For the text-containing cell, return its midpoint in [x, y] coordinate format. 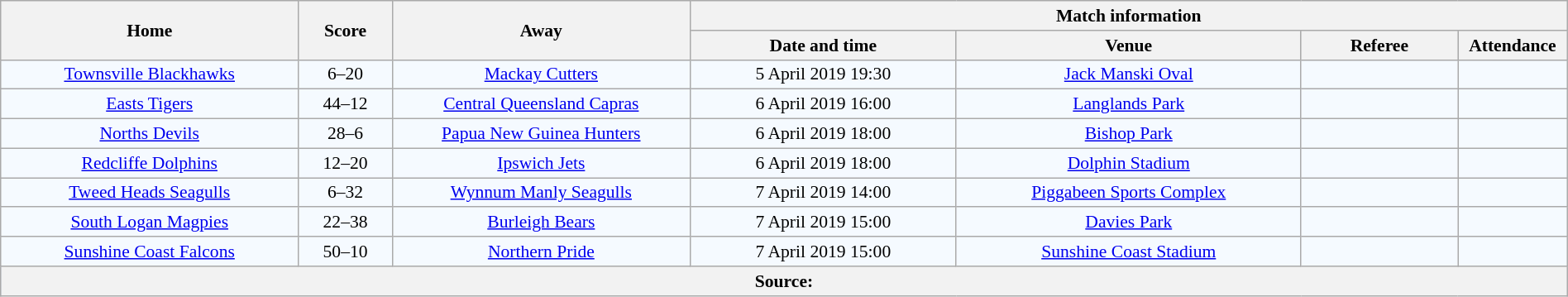
Jack Manski Oval [1128, 74]
Townsville Blackhawks [150, 74]
50–10 [346, 251]
6–20 [346, 74]
Redcliffe Dolphins [150, 163]
5 April 2019 19:30 [823, 74]
Davies Park [1128, 223]
Easts Tigers [150, 104]
Ipswich Jets [541, 163]
Match information [1128, 16]
Dolphin Stadium [1128, 163]
South Logan Magpies [150, 223]
Source: [784, 281]
Sunshine Coast Falcons [150, 251]
Piggabeen Sports Complex [1128, 193]
Norths Devils [150, 134]
Away [541, 30]
Burleigh Bears [541, 223]
6–32 [346, 193]
Papua New Guinea Hunters [541, 134]
7 April 2019 14:00 [823, 193]
44–12 [346, 104]
Attendance [1513, 46]
Bishop Park [1128, 134]
28–6 [346, 134]
Date and time [823, 46]
22–38 [346, 223]
Venue [1128, 46]
Mackay Cutters [541, 74]
Home [150, 30]
Score [346, 30]
Wynnum Manly Seagulls [541, 193]
Tweed Heads Seagulls [150, 193]
Northern Pride [541, 251]
12–20 [346, 163]
Central Queensland Capras [541, 104]
Referee [1379, 46]
6 April 2019 16:00 [823, 104]
Langlands Park [1128, 104]
Sunshine Coast Stadium [1128, 251]
